Find where the given text appears and provide that cell's center as [x, y] coordinate. 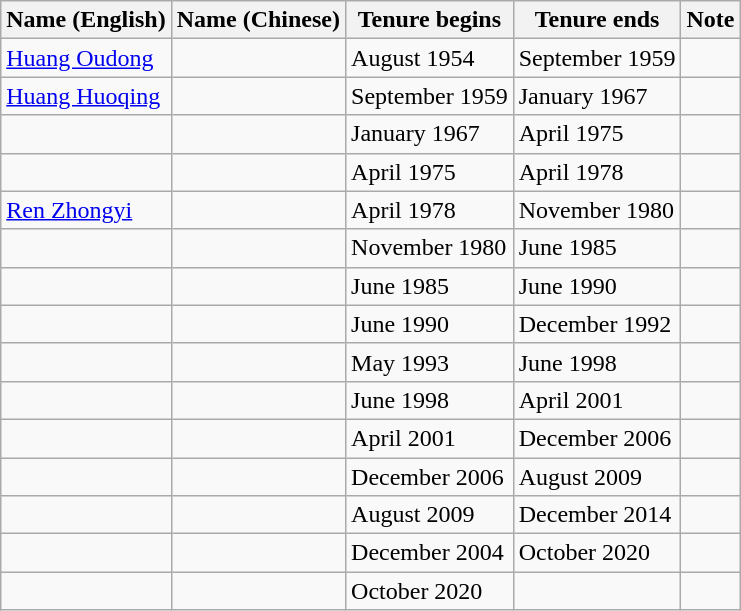
Name (Chinese) [258, 20]
December 1992 [597, 324]
Name (English) [86, 20]
May 1993 [430, 362]
Tenure ends [597, 20]
Tenure begins [430, 20]
Ren Zhongyi [86, 210]
December 2014 [597, 515]
December 2004 [430, 553]
Note [710, 20]
Huang Oudong [86, 58]
August 1954 [430, 58]
Huang Huoqing [86, 96]
